Detect which cell encompasses the target text, then output its [X, Y] center coordinate. 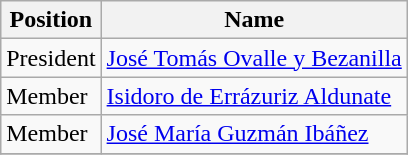
Name [254, 20]
José María Guzmán Ibáñez [254, 134]
President [51, 58]
Position [51, 20]
Isidoro de Errázuriz Aldunate [254, 96]
José Tomás Ovalle y Bezanilla [254, 58]
